Locate the cell with the specified text and output its [X, Y] center coordinate. 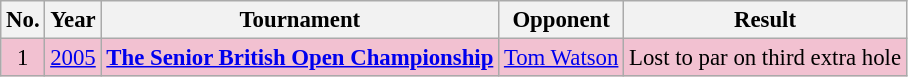
No. [23, 20]
1 [23, 58]
2005 [73, 58]
Lost to par on third extra hole [766, 58]
Opponent [562, 20]
Tom Watson [562, 58]
Tournament [300, 20]
The Senior British Open Championship [300, 58]
Year [73, 20]
Result [766, 20]
